Locate the cell with the specified text and output its [x, y] center coordinate. 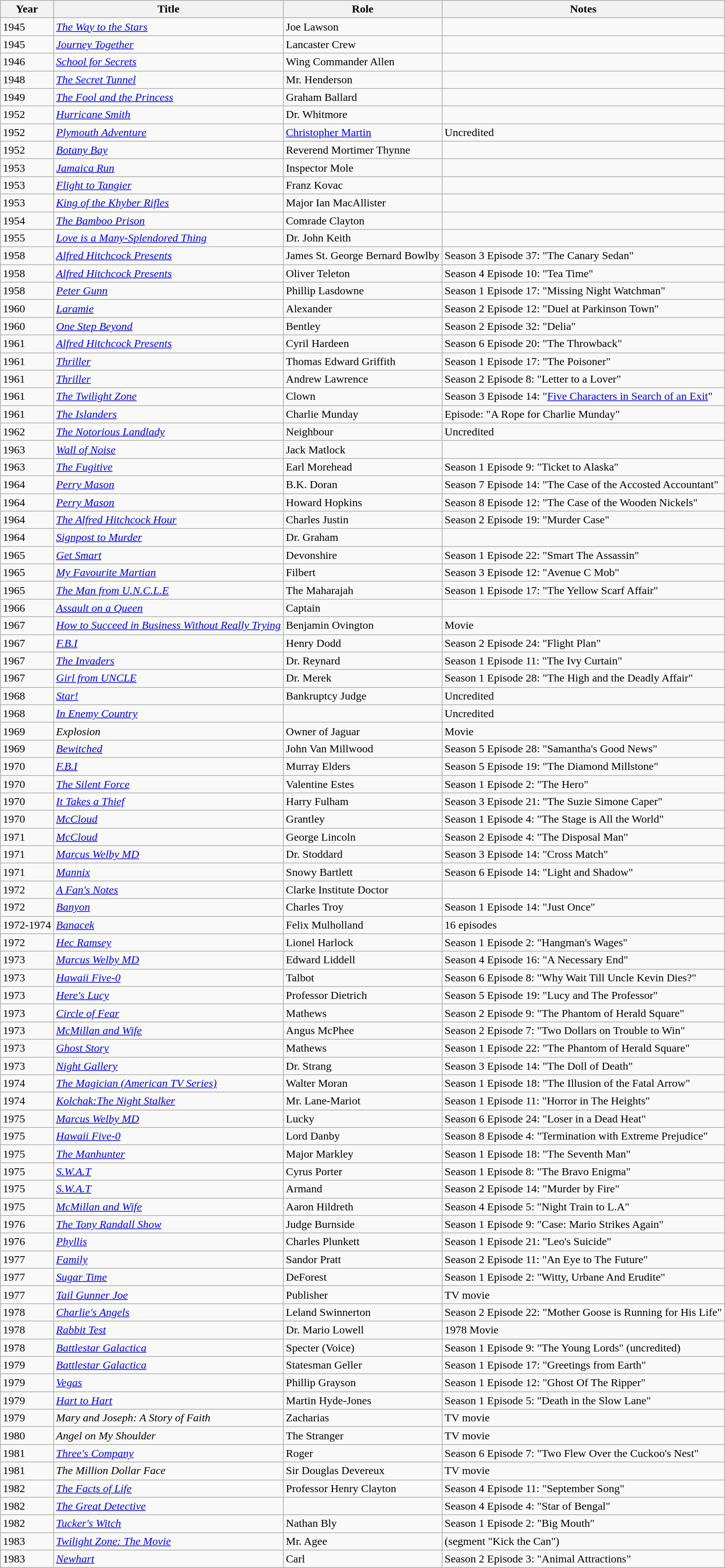
Owner of Jaguar [362, 731]
Harry Fulham [362, 802]
The Twilight Zone [168, 397]
Franz Kovac [362, 185]
Season 2 Episode 19: "Murder Case" [584, 520]
1972-1974 [27, 925]
B.K. Doran [362, 484]
Grantley [362, 819]
A Fan's Notes [168, 890]
Bankruptcy Judge [362, 696]
Season 6 Episode 20: "The Throwback" [584, 344]
Snowy Bartlett [362, 872]
Murray Elders [362, 766]
Armand [362, 1189]
Episode: "A Rope for Charlie Munday" [584, 414]
My Favourite Martian [168, 573]
Season 2 Episode 11: "An Eye to The Future" [584, 1259]
Three's Company [168, 1453]
Bewitched [168, 749]
1954 [27, 221]
Season 3 Episode 14: "The Doll of Death" [584, 1066]
King of the Khyber Rifles [168, 203]
DeForest [362, 1277]
Aaron Hildreth [362, 1207]
Sir Douglas Devereux [362, 1471]
Sugar Time [168, 1277]
Season 1 Episode 12: "Ghost Of The Ripper" [584, 1383]
Season 1 Episode 2: "Hangman's Wages" [584, 942]
Season 1 Episode 2: "Big Mouth" [584, 1524]
Laramie [168, 309]
Season 3 Episode 37: "The Canary Sedan" [584, 256]
Clown [362, 397]
Night Gallery [168, 1066]
Dr. Whitmore [362, 115]
Mr. Agee [362, 1541]
The Facts of Life [168, 1488]
The Islanders [168, 414]
Girl from UNCLE [168, 678]
Oliver Teleton [362, 273]
Jack Matlock [362, 449]
Wing Commander Allen [362, 62]
The Tony Randall Show [168, 1224]
Title [168, 9]
Season 3 Episode 14: "Cross Match" [584, 855]
Alexander [362, 309]
The Manhunter [168, 1154]
Season 1 Episode 9: "Ticket to Alaska" [584, 467]
Season 1 Episode 17: "The Yellow Scarf Affair" [584, 590]
The Maharajah [362, 590]
Joe Lawson [362, 27]
Filbert [362, 573]
The Fugitive [168, 467]
Neighbour [362, 432]
Love is a Many-Splendored Thing [168, 238]
Season 4 Episode 4: "Star of Bengal" [584, 1506]
Season 3 Episode 21: "The Suzie Simone Caper" [584, 802]
Mr. Lane-Mariot [362, 1101]
Season 3 Episode 14: "Five Characters in Search of an Exit" [584, 397]
Here's Lucy [168, 995]
The Bamboo Prison [168, 221]
Comrade Clayton [362, 221]
Clarke Institute Doctor [362, 890]
Talbot [362, 978]
Dr. John Keith [362, 238]
Felix Mulholland [362, 925]
Phillip Grayson [362, 1383]
Inspector Mole [362, 167]
Professor Henry Clayton [362, 1488]
The Stranger [362, 1436]
Season 2 Episode 22: "Mother Goose is Running for His Life" [584, 1312]
Tail Gunner Joe [168, 1295]
Season 6 Episode 8: "Why Wait Till Uncle Kevin Dies?" [584, 978]
Role [362, 9]
Season 6 Episode 14: "Light and Shadow" [584, 872]
Edward Liddell [362, 960]
Lionel Harlock [362, 942]
1978 Movie [584, 1330]
1948 [27, 80]
Roger [362, 1453]
Season 7 Episode 14: "The Case of the Accosted Accountant" [584, 484]
Hec Ramsey [168, 942]
1966 [27, 608]
Season 4 Episode 5: "Night Train to L.A" [584, 1207]
Assault on a Queen [168, 608]
Howard Hopkins [362, 502]
Hart to Hart [168, 1401]
How to Succeed in Business Without Really Trying [168, 626]
Kolchak:The Night Stalker [168, 1101]
Earl Morehead [362, 467]
Leland Swinnerton [362, 1312]
Season 2 Episode 24: "Flight Plan" [584, 643]
1980 [27, 1436]
Angus McPhee [362, 1030]
Cyril Hardeen [362, 344]
Season 8 Episode 12: "The Case of the Wooden Nickels" [584, 502]
Reverend Mortimer Thynne [362, 150]
16 episodes [584, 925]
Dr. Strang [362, 1066]
Charles Justin [362, 520]
1962 [27, 432]
Phyllis [168, 1242]
Season 1 Episode 11: "The Ivy Curtain" [584, 661]
The Million Dollar Face [168, 1471]
Signpost to Murder [168, 538]
The Alfred Hitchcock Hour [168, 520]
One Step Beyond [168, 326]
Season 1 Episode 18: "The Illusion of the Fatal Arrow" [584, 1084]
Season 5 Episode 28: "Samantha's Good News" [584, 749]
1949 [27, 97]
Dr. Graham [362, 538]
Bentley [362, 326]
Season 1 Episode 22: "The Phantom of Herald Square" [584, 1048]
Newhart [168, 1559]
Season 1 Episode 9: "The Young Lords" (uncredited) [584, 1348]
1946 [27, 62]
Season 4 Episode 11: "September Song" [584, 1488]
Thomas Edward Griffith [362, 361]
Ghost Story [168, 1048]
Season 8 Episode 4: "Termination with Extreme Prejudice" [584, 1136]
Zacharias [362, 1418]
Sandor Pratt [362, 1259]
Season 3 Episode 12: "Avenue C Mob" [584, 573]
Dr. Stoddard [362, 855]
Charles Plunkett [362, 1242]
Season 2 Episode 4: "The Disposal Man" [584, 837]
Phillip Lasdowne [362, 291]
Get Smart [168, 555]
Walter Moran [362, 1084]
Jamaica Run [168, 167]
Professor Dietrich [362, 995]
Dr. Reynard [362, 661]
Angel on My Shoulder [168, 1436]
Season 1 Episode 9: "Case: Mario Strikes Again" [584, 1224]
The Way to the Stars [168, 27]
Season 1 Episode 4: "The Stage is All the World" [584, 819]
Season 5 Episode 19: "The Diamond Millstone" [584, 766]
The Notorious Landlady [168, 432]
Judge Burnside [362, 1224]
Dr. Merek [362, 678]
Charles Troy [362, 907]
George Lincoln [362, 837]
Lucky [362, 1119]
Season 4 Episode 10: "Tea Time" [584, 273]
Season 2 Episode 9: "The Phantom of Herald Square" [584, 1013]
Henry Dodd [362, 643]
Season 5 Episode 19: "Lucy and The Professor" [584, 995]
Charlie Munday [362, 414]
Publisher [362, 1295]
Devonshire [362, 555]
Season 1 Episode 21: "Leo's Suicide" [584, 1242]
Lord Danby [362, 1136]
Hurricane Smith [168, 115]
James St. George Bernard Bowlby [362, 256]
The Silent Force [168, 784]
(segment "Kick the Can") [584, 1541]
Martin Hyde-Jones [362, 1401]
Season 1 Episode 22: "Smart The Assassin" [584, 555]
Plymouth Adventure [168, 132]
Explosion [168, 731]
Major Markley [362, 1154]
Season 1 Episode 5: "Death in the Slow Lane" [584, 1401]
Major Ian MacAllister [362, 203]
Botany Bay [168, 150]
The Magician (American TV Series) [168, 1084]
Season 1 Episode 8: "The Bravo Enigma" [584, 1171]
Circle of Fear [168, 1013]
Banacek [168, 925]
The Invaders [168, 661]
Carl [362, 1559]
Season 1 Episode 11: "Horror in The Heights" [584, 1101]
Season 2 Episode 3: "Animal Attractions" [584, 1559]
Banyon [168, 907]
Vegas [168, 1383]
Lancaster Crew [362, 44]
Benjamin Ovington [362, 626]
The Fool and the Princess [168, 97]
It Takes a Thief [168, 802]
Family [168, 1259]
Season 4 Episode 16: "A Necessary End" [584, 960]
Season 1 Episode 17: "Greetings from Earth" [584, 1365]
Statesman Geller [362, 1365]
Flight to Tangier [168, 185]
John Van Millwood [362, 749]
Season 2 Episode 12: "Duel at Parkinson Town" [584, 309]
Tucker's Witch [168, 1524]
Mary and Joseph: A Story of Faith [168, 1418]
Season 1 Episode 28: "The High and the Deadly Affair" [584, 678]
Valentine Estes [362, 784]
Season 1 Episode 18: "The Seventh Man" [584, 1154]
Graham Ballard [362, 97]
Season 1 Episode 17: "Missing Night Watchman" [584, 291]
Cyrus Porter [362, 1171]
Nathan Bly [362, 1524]
Season 2 Episode 7: "Two Dollars on Trouble to Win" [584, 1030]
Year [27, 9]
Captain [362, 608]
Notes [584, 9]
Season 2 Episode 8: "Letter to a Lover" [584, 379]
Peter Gunn [168, 291]
The Secret Tunnel [168, 80]
Season 1 Episode 14: "Just Once" [584, 907]
Andrew Lawrence [362, 379]
Journey Together [168, 44]
Mannix [168, 872]
Christopher Martin [362, 132]
In Enemy Country [168, 713]
Twilight Zone: The Movie [168, 1541]
Specter (Voice) [362, 1348]
Season 2 Episode 14: "Murder by Fire" [584, 1189]
Season 1 Episode 2: "The Hero" [584, 784]
Season 6 Episode 24: "Loser in a Dead Heat" [584, 1119]
Star! [168, 696]
Season 1 Episode 2: "Witty, Urbane And Erudite" [584, 1277]
The Man from U.N.C.L.E [168, 590]
Season 6 Episode 7: "Two Flew Over the Cuckoo's Nest" [584, 1453]
Season 1 Episode 17: "The Poisoner" [584, 361]
The Great Detective [168, 1506]
Mr. Henderson [362, 80]
Wall of Noise [168, 449]
Charlie's Angels [168, 1312]
1955 [27, 238]
School for Secrets [168, 62]
Season 2 Episode 32: "Delia" [584, 326]
Rabbit Test [168, 1330]
Dr. Mario Lowell [362, 1330]
